Find where the given text appears and provide that cell's center as (X, Y) coordinate. 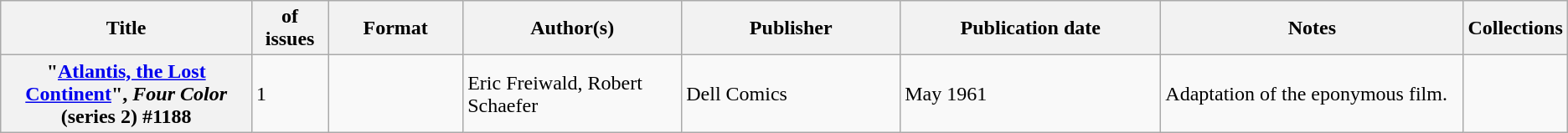
Eric Freiwald, Robert Schaefer (573, 94)
Publication date (1030, 28)
Dell Comics (791, 94)
of issues (290, 28)
Author(s) (573, 28)
Title (126, 28)
May 1961 (1030, 94)
Format (395, 28)
Publisher (791, 28)
Collections (1515, 28)
Adaptation of the eponymous film. (1312, 94)
1 (290, 94)
Notes (1312, 28)
"Atlantis, the Lost Continent", Four Color (series 2) #1188 (126, 94)
